Pinpoint the cell where the given text exists, returning its (x, y) midpoint coordinate. 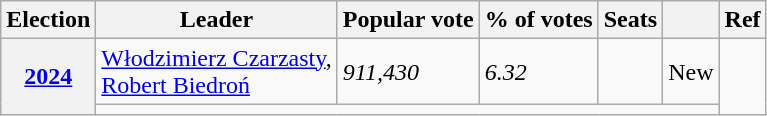
6.32 (538, 72)
Popular vote (408, 20)
New (691, 72)
Seats (630, 20)
2024 (48, 77)
Włodzimierz Czarzasty,Robert Biedroń (216, 72)
% of votes (538, 20)
Election (48, 20)
Leader (216, 20)
911,430 (408, 72)
Ref (742, 20)
